Output the (x, y) coordinate of the center of the cell containing the given text.  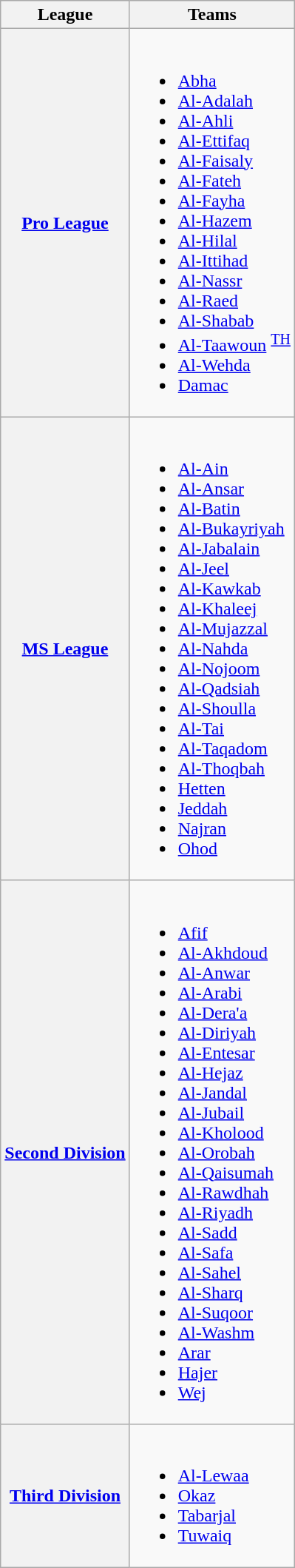
Al-LewaaOkazTabarjalTuwaiq (211, 1495)
Pro League (65, 224)
MS League (65, 649)
Teams (211, 15)
Third Division (65, 1495)
League (65, 15)
AbhaAl-AdalahAl-AhliAl-EttifaqAl-FaisalyAl-FatehAl-FayhaAl-HazemAl-HilalAl-IttihadAl-NassrAl-RaedAl-ShababAl-Taawoun THAl-WehdaDamac (211, 224)
Second Division (65, 1152)
